Output the (x, y) coordinate of the center of the cell containing the given text.  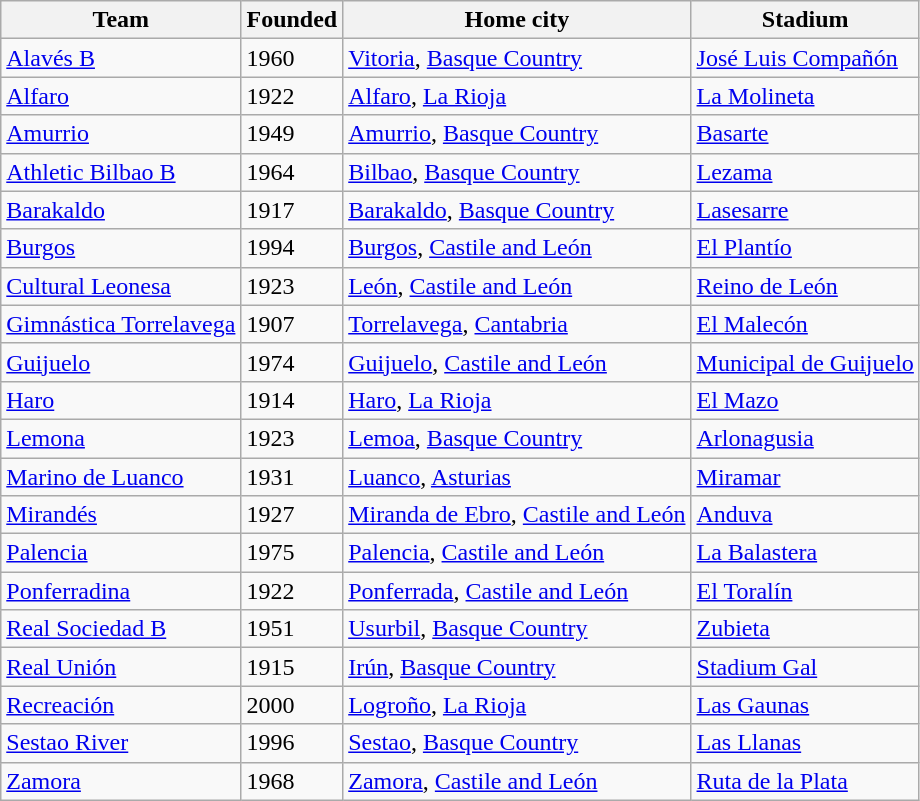
Zubieta (805, 629)
Luanco, Asturias (517, 477)
Arlonagusia (805, 438)
Mirandés (121, 515)
1964 (292, 172)
1949 (292, 134)
1915 (292, 667)
La Balastera (805, 553)
Las Llanas (805, 743)
Ponferradina (121, 591)
Founded (292, 20)
Ponferrada, Castile and León (517, 591)
1975 (292, 553)
Real Sociedad B (121, 629)
Gimnástica Torrelavega (121, 324)
Stadium Gal (805, 667)
Haro (121, 400)
Lemona (121, 438)
Miranda de Ebro, Castile and León (517, 515)
Miramar (805, 477)
1974 (292, 362)
Burgos (121, 248)
1960 (292, 58)
1907 (292, 324)
El Mazo (805, 400)
Usurbil, Basque Country (517, 629)
Reino de León (805, 286)
Lasesarre (805, 210)
1914 (292, 400)
Team (121, 20)
Alavés B (121, 58)
Real Unión (121, 667)
El Toralín (805, 591)
Alfaro (121, 96)
Guijuelo, Castile and León (517, 362)
Vitoria, Basque Country (517, 58)
La Molineta (805, 96)
1951 (292, 629)
Lemoa, Basque Country (517, 438)
Ruta de la Plata (805, 781)
Home city (517, 20)
Stadium (805, 20)
El Malecón (805, 324)
León, Castile and León (517, 286)
Barakaldo (121, 210)
2000 (292, 705)
Bilbao, Basque Country (517, 172)
Amurrio (121, 134)
Zamora (121, 781)
Burgos, Castile and León (517, 248)
Sestao River (121, 743)
Alfaro, La Rioja (517, 96)
1931 (292, 477)
1968 (292, 781)
Haro, La Rioja (517, 400)
Lezama (805, 172)
Torrelavega, Cantabria (517, 324)
Palencia, Castile and León (517, 553)
Irún, Basque Country (517, 667)
Recreación (121, 705)
1996 (292, 743)
Zamora, Castile and León (517, 781)
1927 (292, 515)
1917 (292, 210)
Las Gaunas (805, 705)
Amurrio, Basque Country (517, 134)
Sestao, Basque Country (517, 743)
José Luis Compañón (805, 58)
Palencia (121, 553)
Barakaldo, Basque Country (517, 210)
Anduva (805, 515)
Cultural Leonesa (121, 286)
1994 (292, 248)
Logroño, La Rioja (517, 705)
Guijuelo (121, 362)
Athletic Bilbao B (121, 172)
Basarte (805, 134)
El Plantío (805, 248)
Municipal de Guijuelo (805, 362)
Marino de Luanco (121, 477)
